Extract the [x, y] coordinate from the center of the cell holding the provided text.  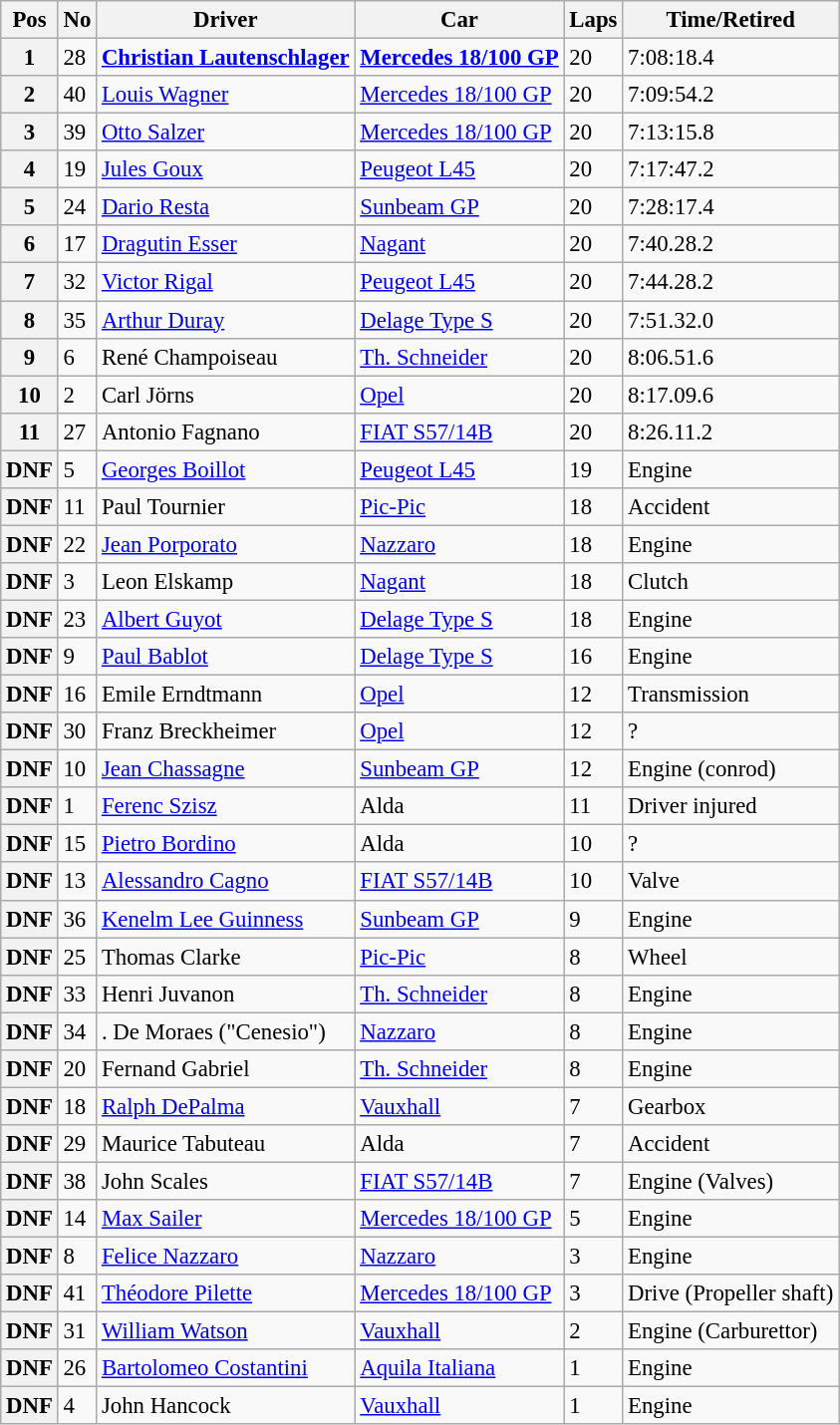
Valve [731, 882]
Drive (Propeller shaft) [731, 1293]
No [77, 20]
Wheel [731, 957]
7:28:17.4 [731, 207]
Jean Chassagne [225, 769]
Felice Nazzaro [225, 1257]
35 [77, 320]
27 [77, 431]
Pos [30, 20]
Emile Erndtmann [225, 695]
26 [77, 1368]
Thomas Clarke [225, 957]
Victor Rigal [225, 282]
7:44.28.2 [731, 282]
Aquila Italiana [459, 1368]
39 [77, 133]
Gearbox [731, 1106]
Paul Tournier [225, 507]
Dragutin Esser [225, 244]
32 [77, 282]
33 [77, 994]
Franz Breckheimer [225, 731]
Max Sailer [225, 1219]
Engine (Valves) [731, 1181]
John Scales [225, 1181]
Ralph DePalma [225, 1106]
Pietro Bordino [225, 844]
8:06.51.6 [731, 357]
7:51.32.0 [731, 320]
31 [77, 1331]
Maurice Tabuteau [225, 1144]
7:09:54.2 [731, 95]
Dario Resta [225, 207]
John Hancock [225, 1406]
Paul Bablot [225, 657]
Engine (conrod) [731, 769]
Driver [225, 20]
Alessandro Cagno [225, 882]
Kenelm Lee Guinness [225, 919]
7:13:15.8 [731, 133]
36 [77, 919]
41 [77, 1293]
7:40.28.2 [731, 244]
38 [77, 1181]
30 [77, 731]
7:17:47.2 [731, 169]
Louis Wagner [225, 95]
Albert Guyot [225, 619]
Christian Lautenschlager [225, 58]
Time/Retired [731, 20]
25 [77, 957]
13 [77, 882]
Bartolomeo Costantini [225, 1368]
Antonio Fagnano [225, 431]
8:17.09.6 [731, 395]
Driver injured [731, 806]
7:08:18.4 [731, 58]
22 [77, 544]
28 [77, 58]
15 [77, 844]
Jules Goux [225, 169]
Ferenc Szisz [225, 806]
Otto Salzer [225, 133]
Carl Jörns [225, 395]
40 [77, 95]
Car [459, 20]
8:26.11.2 [731, 431]
Laps [594, 20]
Henri Juvanon [225, 994]
Transmission [731, 695]
. De Moraes ("Cenesio") [225, 1031]
34 [77, 1031]
24 [77, 207]
Leon Elskamp [225, 582]
23 [77, 619]
Théodore Pilette [225, 1293]
René Champoiseau [225, 357]
14 [77, 1219]
Arthur Duray [225, 320]
17 [77, 244]
Jean Porporato [225, 544]
Engine (Carburettor) [731, 1331]
29 [77, 1144]
Clutch [731, 582]
Fernand Gabriel [225, 1069]
William Watson [225, 1331]
Georges Boillot [225, 469]
